Find where the given text appears and provide that cell's center as [X, Y] coordinate. 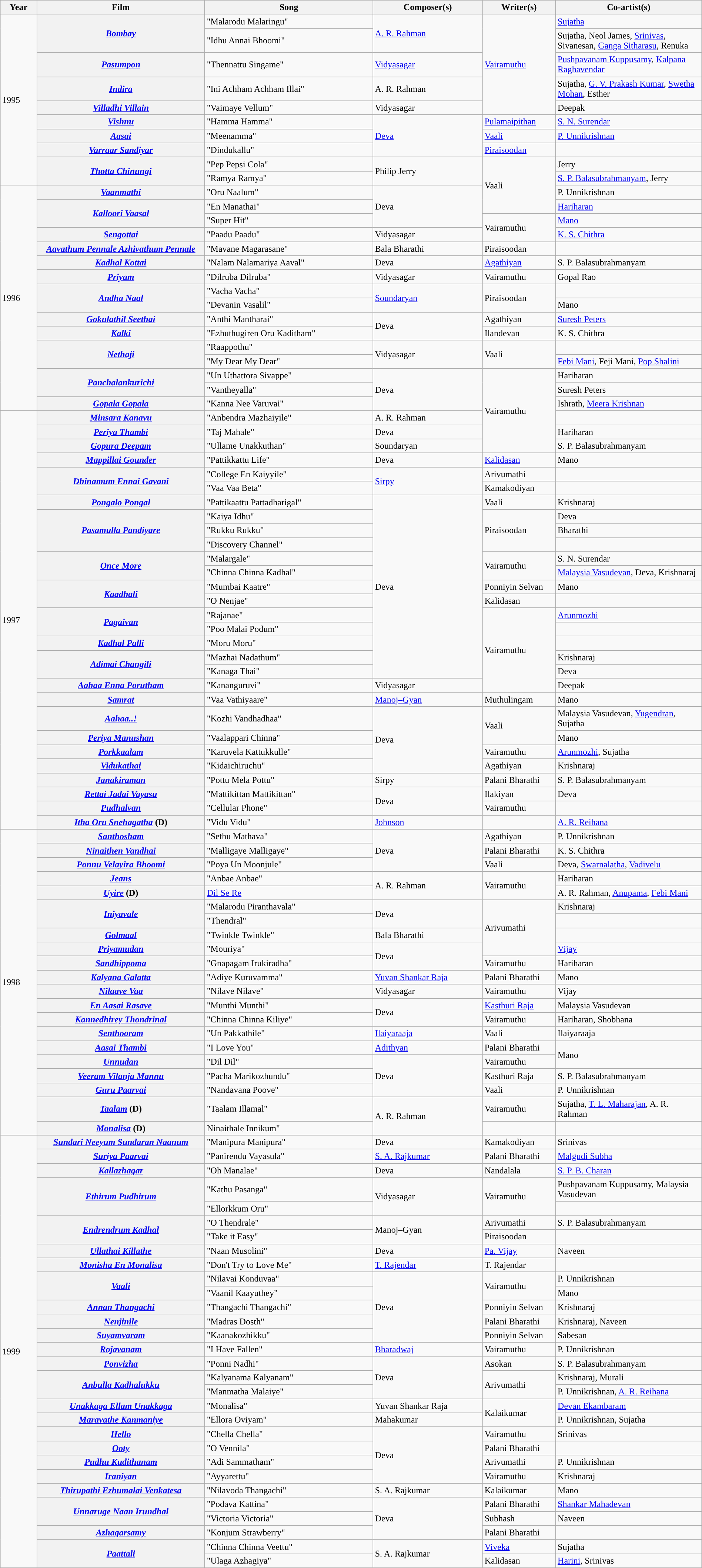
Asokan [519, 1363]
"Ayyarettu" [289, 1476]
Periya Manushan [121, 738]
"Twinkle Twinkle" [289, 935]
"Malarodu Malaringu" [289, 21]
Suriya Paarvai [121, 1156]
Nethaji [121, 354]
"Poya Un Moonjule" [289, 864]
"Ellorkkum Oru" [289, 1209]
Malaysia Vasudevan [629, 1005]
Adithyan [428, 1048]
Gopura Deepam [121, 446]
Santhosham [121, 836]
Maravathe Kanmaniye [121, 1420]
"Pattikkattu Life" [289, 460]
Krishnaraj, Murali [629, 1378]
"Ini Achham Achham Illai" [289, 89]
Annan Thangachi [121, 1307]
Aasai Thambi [121, 1048]
"Vacha Vacha" [289, 291]
Bharathi [629, 530]
"Kanaga Thai" [289, 671]
Anbulla Kadhalukku [121, 1385]
Iniyavale [121, 914]
Veeram Vilanja Mannu [121, 1076]
Uyire (D) [121, 892]
Priyamudan [121, 949]
"Vaimaye Vellum" [289, 108]
"Manmatha Malaiye" [289, 1392]
Mahakumar [428, 1420]
"Malligaye Malligaye" [289, 850]
S. P. B. Charan [629, 1170]
Co-artist(s) [629, 7]
Pudhu Kudithanam [121, 1462]
"Podava Kattina" [289, 1504]
"Adi Sammatham" [289, 1462]
"Taalam Illamal" [289, 1109]
"Oru Naalum" [289, 192]
"Mumbai Kaatre" [289, 587]
Sujatha, G. V. Prakash Kumar, Swetha Mohan, Esther [629, 89]
"Thendral" [289, 921]
"Mouriya" [289, 949]
Unnudan [121, 1062]
Muthulingam [519, 700]
"Rajanae" [289, 615]
Periya Thambi [121, 432]
Minsara Kanavu [121, 418]
Indira [121, 89]
"Chinna Chinna Veettu" [289, 1547]
Malgudi Subha [629, 1156]
"Dil Dil" [289, 1062]
Unnaruge Naan Irundhal [121, 1511]
1998 [19, 982]
"Anthi Mantharai" [289, 319]
Thotta Chinungi [121, 171]
Pushpavanam Kuppusamy, Kalpana Raghavendar [629, 64]
Ilakiyan [519, 794]
"Dindukallu" [289, 150]
Porkkaalam [121, 752]
Arunmozhi, Sujatha [629, 752]
"Ramya Ramya" [289, 178]
Rettai Jadai Vayasu [121, 794]
"Adiye Kuruvamma" [289, 977]
"Nalam Nalamariya Aaval" [289, 263]
Priyam [121, 277]
Endrendrum Kadhal [121, 1230]
"Madras Dosth" [289, 1321]
Nilaave Vaa [121, 991]
"Ezhuthugiren Oru Kaditham" [289, 333]
Suyamvaram [121, 1335]
"Kaiya Idhu" [289, 516]
"Rukku Rukku" [289, 530]
Malaysia Vasudevan, Deva, Krishnaraj [629, 573]
"Naan Musolini" [289, 1251]
Paattali [121, 1554]
"Poo Malai Podum" [289, 629]
P. Unnikrishnan, A. R. Reihana [629, 1392]
Song [289, 7]
"Manipura Manipura" [289, 1142]
"I Love You" [289, 1048]
Kalyana Galatta [121, 977]
"Vaalappari Chinna" [289, 738]
"Hamma Hamma" [289, 122]
"Chinna Chinna Kiliye" [289, 1019]
"Super Hit" [289, 221]
"Victoria Victoria" [289, 1518]
"Thennattu Singame" [289, 64]
"College En Kaiyyile" [289, 474]
"Vaa Vaa Beta" [289, 488]
A. R. Reihana [629, 822]
Kadhal Kottai [121, 263]
"Ullame Unakkuthan" [289, 446]
Harini, Srinivas [629, 1561]
Kadhal Palli [121, 643]
Hariharan, Shobhana [629, 1019]
Pulamaipithan [519, 122]
Rojavanam [121, 1349]
"Chinna Chinna Kadhal" [289, 573]
Sujatha, T. L. Maharajan, A. R. Rahman [629, 1109]
Pudhalvan [121, 808]
Writer(s) [519, 7]
En Aasai Rasave [121, 1005]
Taalam (D) [121, 1109]
"I Have Fallen" [289, 1349]
Thirupathi Ezhumalai Venkatesa [121, 1490]
Philip Jerry [428, 171]
Ponvizha [121, 1363]
"O Thendrale" [289, 1223]
P. Unnikrishnan, Sujatha [629, 1420]
"Konjum Strawberry" [289, 1532]
Andha Naal [121, 298]
Shankar Mahadevan [629, 1504]
Aavathum Pennale Azhivathum Pennale [121, 249]
"Nilave Nilave" [289, 991]
Gopala Gopala [121, 403]
Itha Oru Snehagatha (D) [121, 822]
"Take it Easy" [289, 1237]
"Anbendra Mazhaiyile" [289, 418]
Kalki [121, 333]
Monisha En Monalisa [121, 1265]
"Ulaga Azhagiya" [289, 1561]
Film [121, 7]
"Mavane Magarasane" [289, 249]
Ishrath, Meera Krishnan [629, 403]
"Kaanakozhikku" [289, 1335]
"Panirendu Vayasula" [289, 1156]
Sujatha, Neol James, Srinivas, Sivanesan, Ganga Sitharasu, Renuka [629, 41]
Sundari Neeyum Sundaran Naanum [121, 1142]
Febi Mani, Feji Mani, Pop Shalini [629, 361]
Pa. Vijay [519, 1251]
"Devanin Vasalil" [289, 305]
1995 [19, 100]
"Oh Manalae" [289, 1170]
Panchalankurichi [121, 382]
Dhinamum Ennai Gavani [121, 481]
Sabesan [629, 1335]
Bombay [121, 33]
Adimai Changili [121, 664]
"Munthi Munthi" [289, 1005]
"Mattikittan Mattikittan" [289, 794]
"Nilavai Konduvaa" [289, 1279]
"Chella Chella" [289, 1434]
Kannedhirey Thondrinal [121, 1019]
Composer(s) [428, 7]
"Raappothu" [289, 347]
"Ponni Nadhi" [289, 1363]
"My Dear My Dear" [289, 361]
"Anbae Anbae" [289, 878]
A. R. Rahman, Anupama, Febi Mani [629, 892]
"Nandavana Poove" [289, 1090]
Once More [121, 566]
"Vaa Vathiyaare" [289, 700]
"Dilruba Dilruba" [289, 277]
Aahaa..! [121, 719]
"Un Uthattora Sivappe" [289, 375]
"Sethu Mathava" [289, 836]
"Don't Try to Love Me" [289, 1265]
Deva, Swarnalatha, Vadivelu [629, 864]
Viveka [519, 1547]
"Monalisa" [289, 1406]
"Mazhai Nadathum" [289, 657]
"Un Pakkathile" [289, 1033]
Pongalo Pongal [121, 502]
Jeans [121, 878]
Year [19, 7]
Golmaal [121, 935]
"Pep Pepsi Cola" [289, 164]
"En Manathai" [289, 206]
Malaysia Vasudevan, Yugendran, Sujatha [629, 719]
"Kathu Pasanga" [289, 1190]
Nenjinile [121, 1321]
Krishnaraj, Naveen [629, 1321]
"Taj Mahale" [289, 432]
"Malarodu Piranthavala" [289, 907]
"Nilavoda Thangachi" [289, 1490]
1997 [19, 620]
Samrat [121, 700]
Nandalala [519, 1170]
1996 [19, 298]
Devan Ekambaram [629, 1406]
Ilandevan [519, 333]
S. P. Balasubrahmanyam, Jerry [629, 178]
Guru Paarvai [121, 1090]
Gopal Rao [629, 277]
Pushpavanam Kuppusamy, Malaysia Vasudevan [629, 1190]
"Kananguruvi" [289, 686]
Gokulathil Seethai [121, 319]
"Cellular Phone" [289, 808]
"Paadu Paadu" [289, 235]
Iraniyan [121, 1476]
Ullathai Killathe [121, 1251]
Pagaivan [121, 622]
Sandhippoma [121, 963]
Jerry [629, 164]
Johnson [428, 822]
"Meenamma" [289, 136]
"Discovery Channel" [289, 545]
Pasamulla Pandiyare [121, 530]
Aasai [121, 136]
"Moru Moru" [289, 643]
"Pacha Marikozhundu" [289, 1076]
Ninaithale Innikum" [289, 1128]
Arunmozhi [629, 615]
Varraar Sandiyar [121, 150]
"Vidu Vidu" [289, 822]
"Vaanil Kaayuthey" [289, 1293]
Azhagarsamy [121, 1532]
Senthooram [121, 1033]
Vaanmathi [121, 192]
"Kidaichiruchu" [289, 766]
Sengottai [121, 235]
"Vantheyalla" [289, 389]
"O Nenjae" [289, 601]
Ponnu Velayira Bhoomi [121, 864]
Kalloori Vaasal [121, 213]
Kallazhagar [121, 1170]
"Idhu Annai Bhoomi" [289, 41]
"Kanna Nee Varuvai" [289, 403]
Ethirum Pudhirum [121, 1196]
Vidukathai [121, 766]
Hello [121, 1434]
"O Vennila" [289, 1448]
Dil Se Re [289, 892]
Villadhi Villain [121, 108]
Aahaa Enna Porutham [121, 686]
"Malargale" [289, 559]
Ninaithen Vandhai [121, 850]
Janakiraman [121, 780]
"Thangachi Thangachi" [289, 1307]
1999 [19, 1352]
"Ellora Oviyam" [289, 1420]
"Pattikaattu Pattadharigal" [289, 502]
Vishnu [121, 122]
"Pottu Mela Pottu" [289, 780]
"Kalyanama Kalyanam" [289, 1378]
"Gnapagam Irukiradha" [289, 963]
Pasumpon [121, 64]
Bharadwaj [428, 1349]
Subhash [519, 1518]
Mappillai Gounder [121, 460]
Unakkaga Ellam Unakkaga [121, 1406]
"Karuvela Kattukkulle" [289, 752]
Monalisa (D) [121, 1128]
Kaadhali [121, 594]
"Kozhi Vandhadhaa" [289, 719]
Ooty [121, 1448]
